Determine the [x, y] coordinate at the center of the cell enclosing the given text.  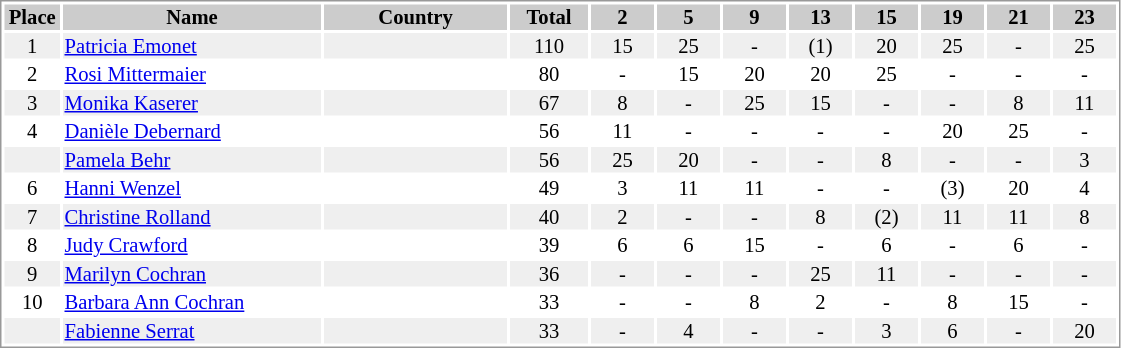
(2) [886, 217]
7 [32, 217]
Marilyn Cochran [192, 274]
Danièle Debernard [192, 131]
13 [820, 17]
Pamela Behr [192, 160]
10 [32, 303]
1 [32, 46]
Country [416, 17]
5 [688, 17]
Christine Rolland [192, 217]
36 [549, 274]
67 [549, 103]
(3) [952, 189]
Fabienne Serrat [192, 331]
Patricia Emonet [192, 46]
Place [32, 17]
49 [549, 189]
Monika Kaserer [192, 103]
40 [549, 217]
Name [192, 17]
80 [549, 75]
23 [1084, 17]
(1) [820, 46]
Hanni Wenzel [192, 189]
Rosi Mittermaier [192, 75]
Judy Crawford [192, 245]
21 [1018, 17]
Barbara Ann Cochran [192, 303]
110 [549, 46]
19 [952, 17]
39 [549, 245]
Total [549, 17]
